Search for the cell housing the specified text and yield its (X, Y) center coordinate. 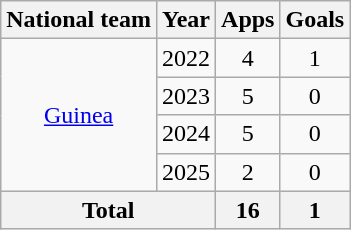
Goals (315, 20)
2023 (186, 96)
16 (248, 210)
Year (186, 20)
Total (108, 210)
Apps (248, 20)
2022 (186, 58)
4 (248, 58)
2024 (186, 134)
2 (248, 172)
Guinea (79, 115)
National team (79, 20)
2025 (186, 172)
